For the text-containing cell, return its midpoint in (x, y) coordinate format. 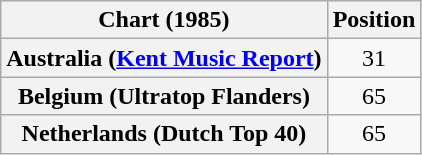
Chart (1985) (164, 20)
Position (374, 20)
Australia (Kent Music Report) (164, 58)
Netherlands (Dutch Top 40) (164, 134)
31 (374, 58)
Belgium (Ultratop Flanders) (164, 96)
